Output the (x, y) coordinate of the center of the cell containing the given text.  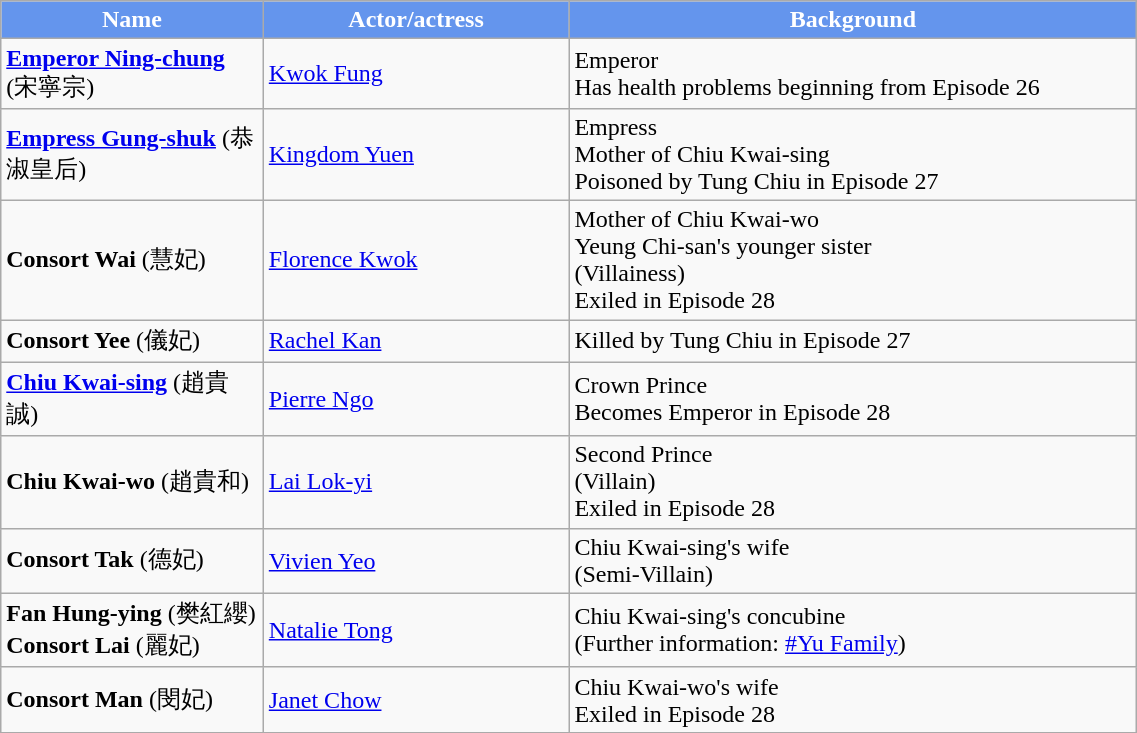
Lai Lok-yi (416, 482)
Empress Gung-shuk (恭淑皇后) (132, 154)
Chiu Kwai-sing's concubine(Further information: #Yu Family) (853, 630)
Killed by Tung Chiu in Episode 27 (853, 342)
Rachel Kan (416, 342)
Chiu Kwai-sing (趙貴誠) (132, 399)
Janet Chow (416, 700)
Crown PrinceBecomes Emperor in Episode 28 (853, 399)
Name (132, 20)
Background (853, 20)
Natalie Tong (416, 630)
Consort Wai (慧妃) (132, 260)
Consort Tak (德妃) (132, 560)
Actor/actress (416, 20)
Florence Kwok (416, 260)
Emperor Ning-chung (宋寧宗) (132, 74)
Consort Yee (儀妃) (132, 342)
Vivien Yeo (416, 560)
Kwok Fung (416, 74)
Chiu Kwai-wo (趙貴和) (132, 482)
Pierre Ngo (416, 399)
Mother of Chiu Kwai-woYeung Chi-san's younger sister(Villainess)Exiled in Episode 28 (853, 260)
Chiu Kwai-wo's wifeExiled in Episode 28 (853, 700)
Second Prince(Villain)Exiled in Episode 28 (853, 482)
EmperorHas health problems beginning from Episode 26 (853, 74)
Consort Man (閔妃) (132, 700)
Chiu Kwai-sing's wife(Semi-Villain) (853, 560)
Kingdom Yuen (416, 154)
Fan Hung-ying (樊紅纓) Consort Lai (麗妃) (132, 630)
EmpressMother of Chiu Kwai-singPoisoned by Tung Chiu in Episode 27 (853, 154)
